Provide the [X, Y] coordinate of the cell's center where the given text is located.  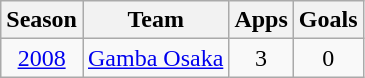
2008 [42, 58]
Team [155, 20]
Apps [261, 20]
Goals [328, 20]
3 [261, 58]
Season [42, 20]
0 [328, 58]
Gamba Osaka [155, 58]
